Provide the (X, Y) coordinate of the cell's center where the given text is located.  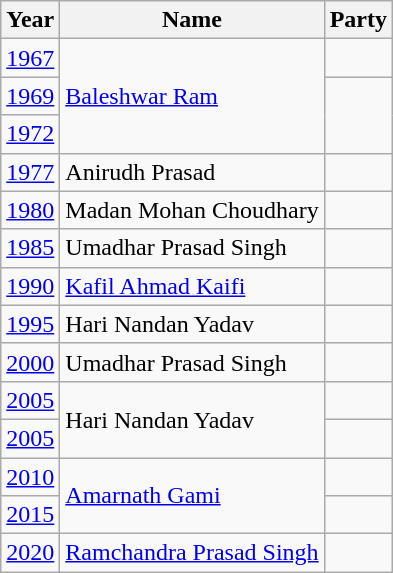
1985 (30, 248)
1972 (30, 134)
1995 (30, 324)
Amarnath Gami (192, 496)
1990 (30, 286)
Party (358, 20)
Baleshwar Ram (192, 96)
Anirudh Prasad (192, 172)
1967 (30, 58)
2000 (30, 362)
2020 (30, 553)
2015 (30, 515)
Year (30, 20)
Ramchandra Prasad Singh (192, 553)
1980 (30, 210)
2010 (30, 477)
1977 (30, 172)
Name (192, 20)
Kafil Ahmad Kaifi (192, 286)
1969 (30, 96)
Madan Mohan Choudhary (192, 210)
